Provide the [X, Y] coordinate of the cell's center where the given text is located.  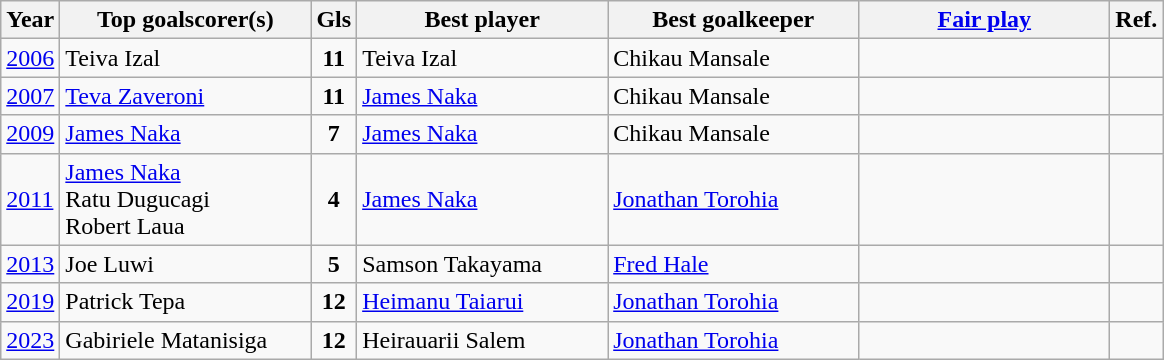
2019 [30, 302]
Year [30, 20]
Gabiriele Matanisiga [186, 340]
2006 [30, 58]
Heirauarii Salem [482, 340]
Fair play [984, 20]
2007 [30, 96]
2011 [30, 199]
2023 [30, 340]
7 [334, 134]
Best player [482, 20]
Teva Zaveroni [186, 96]
2009 [30, 134]
Heimanu Taiarui [482, 302]
5 [334, 264]
Samson Takayama [482, 264]
Best goalkeeper [734, 20]
Patrick Tepa [186, 302]
4 [334, 199]
Ref. [1136, 20]
James Naka Ratu Dugucagi Robert Laua [186, 199]
2013 [30, 264]
Gls [334, 20]
Top goalscorer(s) [186, 20]
Fred Hale [734, 264]
Joe Luwi [186, 264]
